Search for the cell housing the specified text and yield its [X, Y] center coordinate. 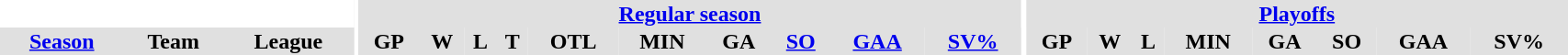
Season [62, 41]
OTL [573, 41]
League [288, 41]
Playoffs [1297, 14]
Team [173, 41]
T [513, 41]
Regular season [690, 14]
